Return (X, Y) of the center of cell containing provided text 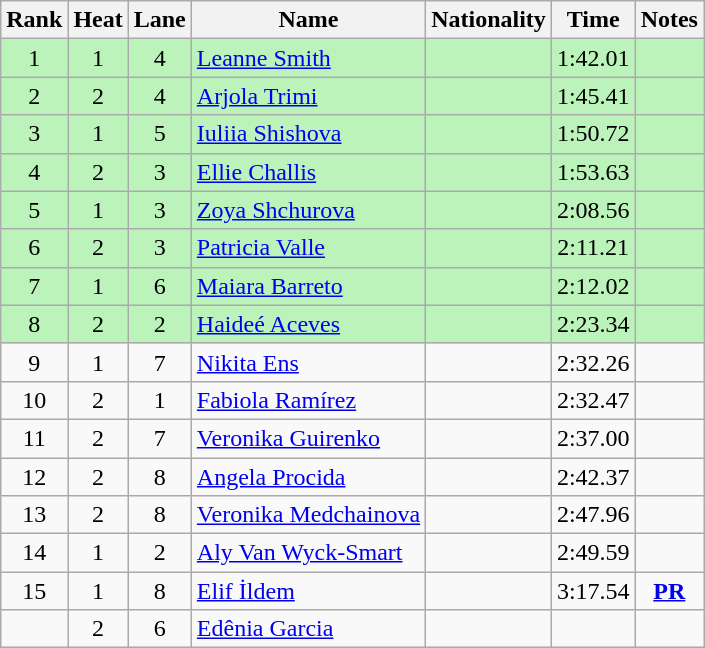
Haideé Aceves (308, 324)
3:17.54 (593, 591)
Maiara Barreto (308, 286)
Aly Van Wyck-Smart (308, 553)
Edênia Garcia (308, 629)
Notes (669, 20)
Veronika Guirenko (308, 438)
Arjola Trimi (308, 96)
PR (669, 591)
1:53.63 (593, 172)
Name (308, 20)
2:08.56 (593, 210)
Patricia Valle (308, 248)
Leanne Smith (308, 58)
Rank (34, 20)
2:23.34 (593, 324)
2:32.26 (593, 362)
2:47.96 (593, 515)
Nationality (489, 20)
11 (34, 438)
Time (593, 20)
Zoya Shchurova (308, 210)
12 (34, 477)
1:50.72 (593, 134)
1:45.41 (593, 96)
Angela Procida (308, 477)
13 (34, 515)
2:42.37 (593, 477)
Lane (160, 20)
Fabiola Ramírez (308, 400)
2:11.21 (593, 248)
14 (34, 553)
10 (34, 400)
Heat (98, 20)
Nikita Ens (308, 362)
9 (34, 362)
2:49.59 (593, 553)
Elif İldem (308, 591)
Iuliia Shishova (308, 134)
2:32.47 (593, 400)
2:12.02 (593, 286)
Veronika Medchainova (308, 515)
15 (34, 591)
Ellie Challis (308, 172)
1:42.01 (593, 58)
2:37.00 (593, 438)
